Locate the cell with the specified text and output its [x, y] center coordinate. 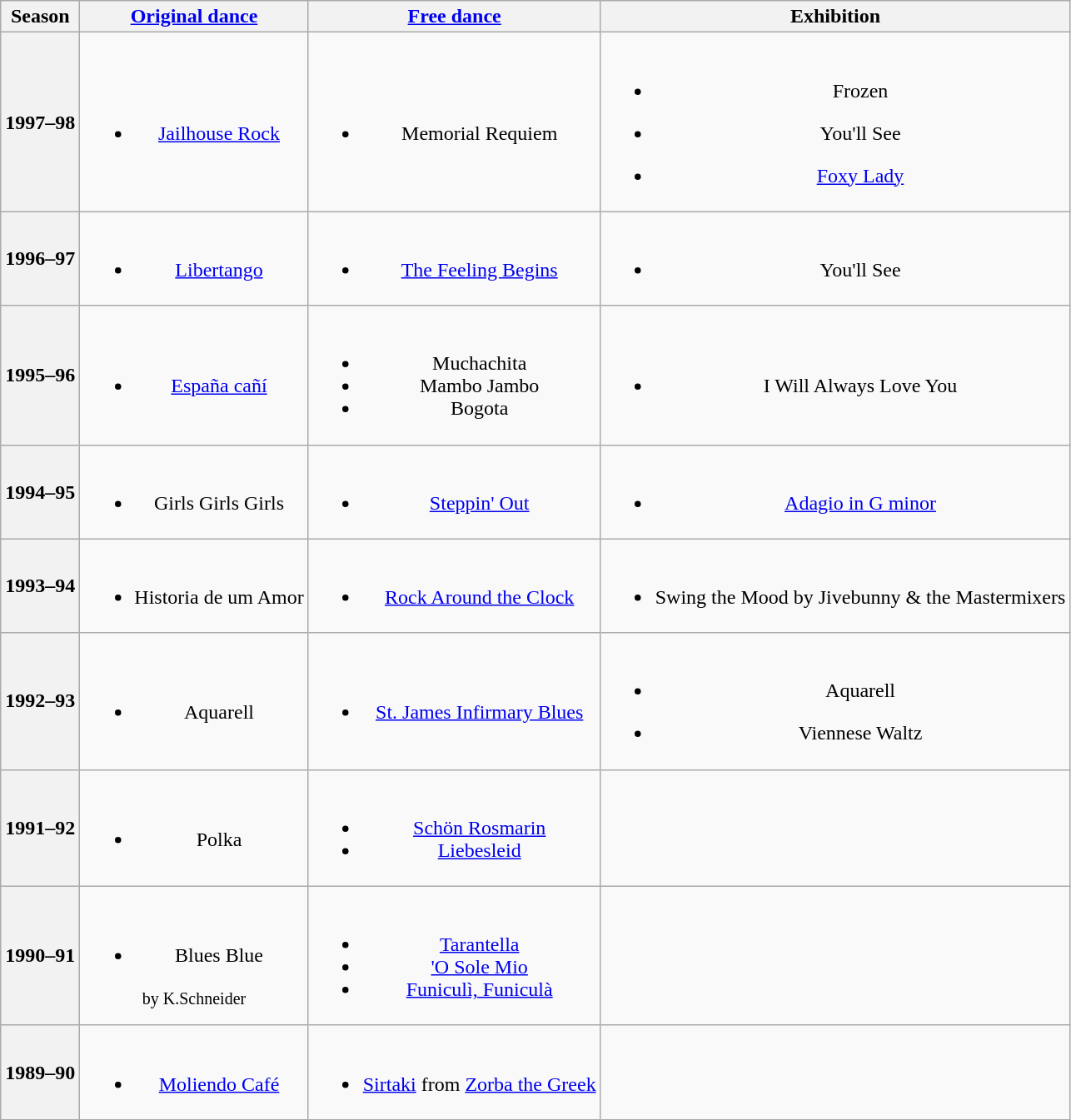
Season [40, 17]
Schön RosmarinLiebesleid [455, 828]
Original dance [194, 17]
1992–93 [40, 701]
Rock Around the Clock [455, 586]
Aquarell [194, 701]
Memorial Requiem [455, 122]
I Will Always Love You [835, 375]
Girls Girls Girls [194, 491]
Jailhouse Rock [194, 122]
1994–95 [40, 491]
St. James Infirmary Blues [455, 701]
1993–94 [40, 586]
1990–91 [40, 956]
Blues Blueby K.Schneider [194, 956]
1995–96 [40, 375]
Adagio in G minor [835, 491]
1997–98 [40, 122]
AquarellViennese Waltz [835, 701]
Free dance [455, 17]
Libertango [194, 258]
1996–97 [40, 258]
Sirtaki from Zorba the Greek [455, 1073]
España cañí [194, 375]
Historia de um Amor [194, 586]
Moliendo Café [194, 1073]
Swing the Mood by Jivebunny & the Mastermixers [835, 586]
1989–90 [40, 1073]
FrozenYou'll SeeFoxy Lady [835, 122]
You'll See [835, 258]
Steppin' Out [455, 491]
Tarantella'O Sole MioFuniculì, Funiculà [455, 956]
MuchachitaMambo JamboBogota [455, 375]
Polka [194, 828]
1991–92 [40, 828]
Exhibition [835, 17]
The Feeling Begins [455, 258]
